Determine the (X, Y) coordinate at the center of the cell enclosing the given text.  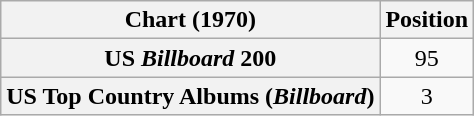
3 (427, 96)
US Billboard 200 (190, 58)
95 (427, 58)
Chart (1970) (190, 20)
Position (427, 20)
US Top Country Albums (Billboard) (190, 96)
